Determine the [x, y] coordinate at the center of the cell enclosing the given text.  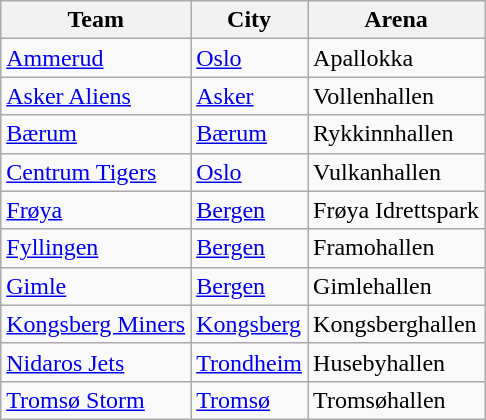
Frøya [96, 210]
Trondheim [250, 362]
Rykkinnhallen [396, 134]
Tromsø [250, 400]
Kongsberghallen [396, 324]
Ammerud [96, 58]
Framohallen [396, 248]
Team [96, 20]
Tromsøhallen [396, 400]
Apallokka [396, 58]
Kongsberg Miners [96, 324]
Gimle [96, 286]
Vulkanhallen [396, 172]
Asker Aliens [96, 96]
Kongsberg [250, 324]
Frøya Idrettspark [396, 210]
Arena [396, 20]
Centrum Tigers [96, 172]
Tromsø Storm [96, 400]
Husebyhallen [396, 362]
Gimlehallen [396, 286]
Nidaros Jets [96, 362]
Vollenhallen [396, 96]
City [250, 20]
Asker [250, 96]
Fyllingen [96, 248]
